Scan for the cell matching the given text and deliver its (X, Y) coordinate at center. 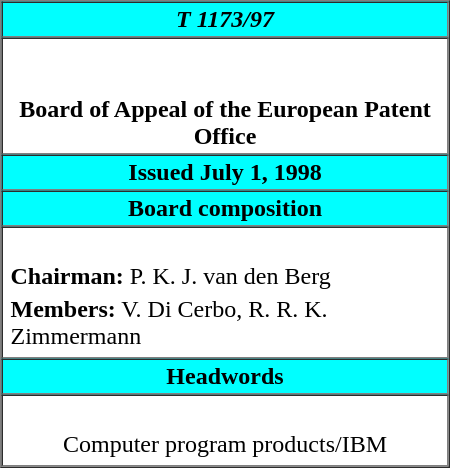
Members: V. Di Cerbo, R. R. K. Zimmermann (225, 322)
Board composition (226, 208)
Issued July 1, 1998 (226, 172)
Chairman: P. K. J. van den Berg (225, 276)
Board of Appeal of the European Patent Office (226, 96)
T 1173/97 (226, 20)
Headwords (226, 376)
Chairman: P. K. J. van den Berg Members: V. Di Cerbo, R. R. K. Zimmermann (226, 292)
